Return (X, Y) of the center of cell containing provided text 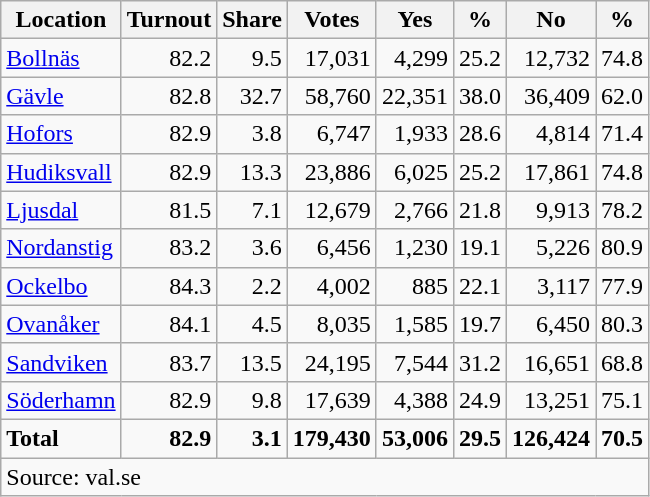
6,747 (332, 134)
24.9 (480, 400)
1,933 (414, 134)
13.5 (252, 362)
Location (61, 20)
Ljusdal (61, 210)
36,409 (552, 96)
82.8 (169, 96)
81.5 (169, 210)
Gävle (61, 96)
9.5 (252, 58)
23,886 (332, 172)
2.2 (252, 286)
12,679 (332, 210)
12,732 (552, 58)
4,002 (332, 286)
1,230 (414, 248)
62.0 (622, 96)
31.2 (480, 362)
4,388 (414, 400)
19.7 (480, 324)
19.1 (480, 248)
24,195 (332, 362)
28.6 (480, 134)
75.1 (622, 400)
3.6 (252, 248)
13.3 (252, 172)
Hofors (61, 134)
78.2 (622, 210)
Nordanstig (61, 248)
16,651 (552, 362)
84.3 (169, 286)
80.3 (622, 324)
17,031 (332, 58)
3,117 (552, 286)
Votes (332, 20)
3.8 (252, 134)
70.5 (622, 438)
6,025 (414, 172)
13,251 (552, 400)
Bollnäs (61, 58)
38.0 (480, 96)
58,760 (332, 96)
4.5 (252, 324)
Hudiksvall (61, 172)
5,226 (552, 248)
21.8 (480, 210)
Söderhamn (61, 400)
32.7 (252, 96)
885 (414, 286)
80.9 (622, 248)
No (552, 20)
29.5 (480, 438)
77.9 (622, 286)
22,351 (414, 96)
Share (252, 20)
4,814 (552, 134)
Ockelbo (61, 286)
17,861 (552, 172)
4,299 (414, 58)
53,006 (414, 438)
17,639 (332, 400)
1,585 (414, 324)
7,544 (414, 362)
Source: val.se (325, 477)
3.1 (252, 438)
6,450 (552, 324)
6,456 (332, 248)
83.7 (169, 362)
8,035 (332, 324)
Sandviken (61, 362)
Ovanåker (61, 324)
9.8 (252, 400)
Yes (414, 20)
84.1 (169, 324)
Total (61, 438)
71.4 (622, 134)
Turnout (169, 20)
7.1 (252, 210)
83.2 (169, 248)
9,913 (552, 210)
2,766 (414, 210)
179,430 (332, 438)
68.8 (622, 362)
22.1 (480, 286)
126,424 (552, 438)
82.2 (169, 58)
